Determine the (X, Y) coordinate at the center of the cell enclosing the given text.  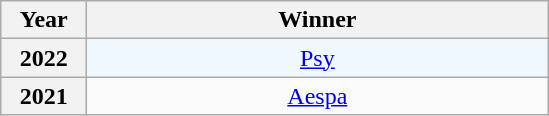
2021 (44, 96)
2022 (44, 58)
Winner (318, 20)
Aespa (318, 96)
Psy (318, 58)
Year (44, 20)
